Locate the cell with the specified text and output its [x, y] center coordinate. 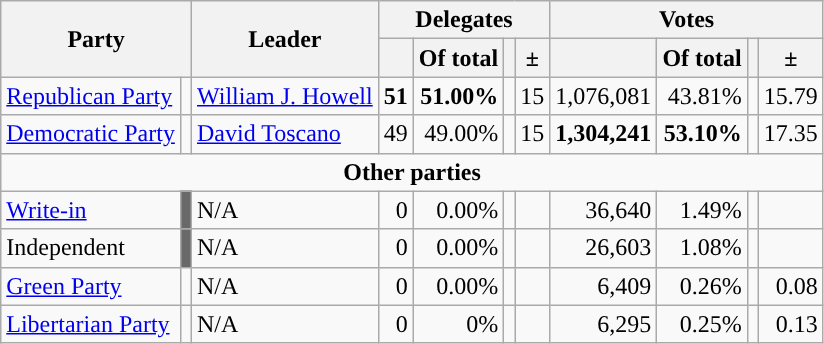
Republican Party [91, 96]
0.08 [790, 286]
26,603 [604, 248]
William J. Howell [284, 96]
Democratic Party [91, 134]
51 [396, 96]
Votes [687, 20]
Leader [284, 39]
Libertarian Party [91, 324]
51.00% [458, 96]
0.26% [702, 286]
6,295 [604, 324]
36,640 [604, 210]
1,076,081 [604, 96]
49.00% [458, 134]
Other parties [412, 172]
0% [458, 324]
17.35 [790, 134]
David Toscano [284, 134]
15.79 [790, 96]
Party [96, 39]
6,409 [604, 286]
Green Party [91, 286]
Independent [91, 248]
Write-in [91, 210]
49 [396, 134]
0.13 [790, 324]
0.25% [702, 324]
1.49% [702, 210]
Delegates [464, 20]
53.10% [702, 134]
1,304,241 [604, 134]
1.08% [702, 248]
43.81% [702, 96]
